From the cell containing the given text, extract its center point as (X, Y) coordinate. 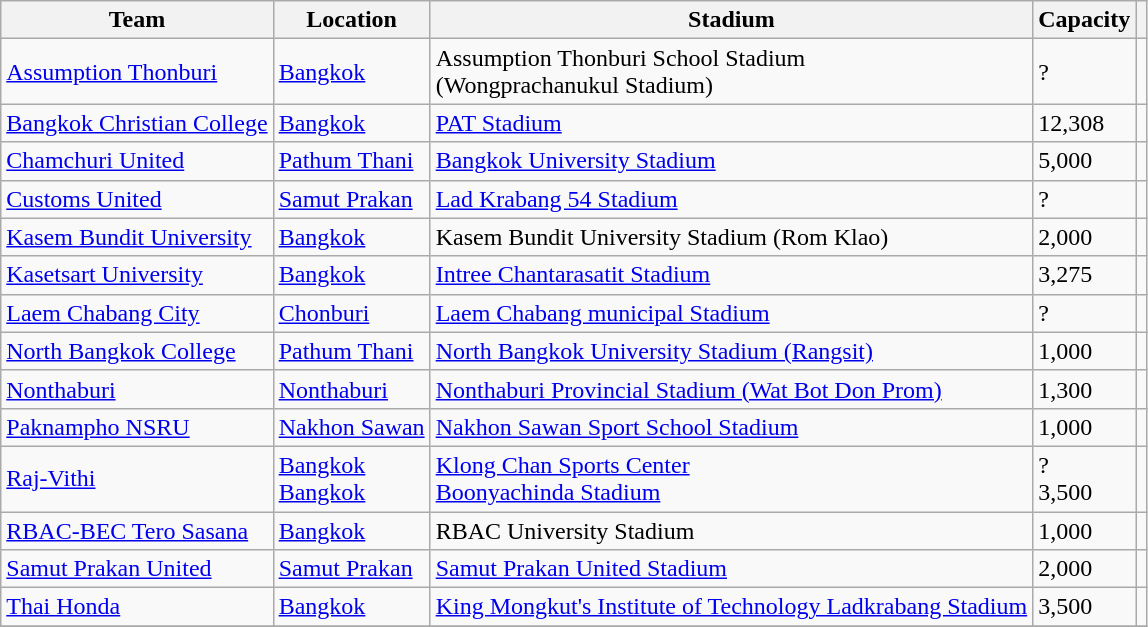
Samut Prakan United Stadium (732, 569)
Nonthaburi Provincial Stadium (Wat Bot Don Prom) (732, 389)
Samut Prakan United (137, 569)
Assumption Thonburi (137, 72)
Nakhon Sawan (352, 427)
Kasem Bundit University Stadium (Rom Klao) (732, 237)
1,300 (1084, 389)
3,500 (1084, 607)
RBAC University Stadium (732, 531)
3,275 (1084, 275)
Lad Krabang 54 Stadium (732, 199)
RBAC-BEC Tero Sasana (137, 531)
Assumption Thonburi School Stadium(Wongprachanukul Stadium) (732, 72)
Chonburi (352, 313)
Thai Honda (137, 607)
5,000 (1084, 161)
Bangkok University Stadium (732, 161)
Nakhon Sawan Sport School Stadium (732, 427)
Kasem Bundit University (137, 237)
Laem Chabang City (137, 313)
Paknampho NSRU (137, 427)
?3,500 (1084, 478)
Intree Chantarasatit Stadium (732, 275)
Chamchuri United (137, 161)
North Bangkok College (137, 351)
Laem Chabang municipal Stadium (732, 313)
Stadium (732, 20)
North Bangkok University Stadium (Rangsit) (732, 351)
Customs United (137, 199)
Capacity (1084, 20)
Team (137, 20)
12,308 (1084, 123)
BangkokBangkok (352, 478)
Kasetsart University (137, 275)
Klong Chan Sports CenterBoonyachinda Stadium (732, 478)
Location (352, 20)
Raj-Vithi (137, 478)
PAT Stadium (732, 123)
Bangkok Christian College (137, 123)
King Mongkut's Institute of Technology Ladkrabang Stadium (732, 607)
